Return the [X, Y] coordinate for the center point of the cell that contains the specified text.  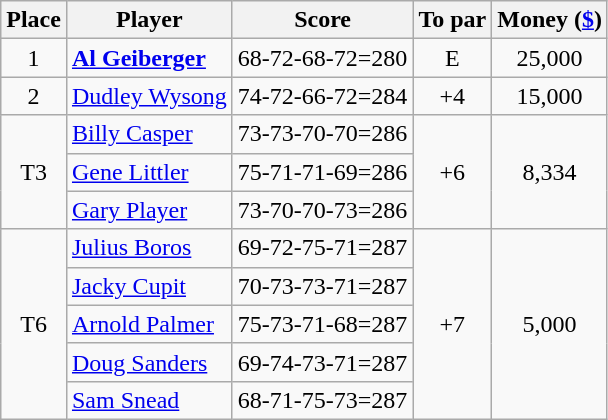
8,334 [550, 172]
To par [452, 20]
68-72-68-72=280 [322, 58]
25,000 [550, 58]
Gary Player [149, 210]
Arnold Palmer [149, 324]
T6 [34, 324]
T3 [34, 172]
5,000 [550, 324]
Al Geiberger [149, 58]
73-70-70-73=286 [322, 210]
Gene Littler [149, 172]
+6 [452, 172]
E [452, 58]
2 [34, 96]
Billy Casper [149, 134]
70-73-73-71=287 [322, 286]
Score [322, 20]
Player [149, 20]
Doug Sanders [149, 362]
Jacky Cupit [149, 286]
69-74-73-71=287 [322, 362]
Money ($) [550, 20]
+4 [452, 96]
68-71-75-73=287 [322, 400]
Julius Boros [149, 248]
75-73-71-68=287 [322, 324]
Dudley Wysong [149, 96]
1 [34, 58]
+7 [452, 324]
69-72-75-71=287 [322, 248]
Place [34, 20]
75-71-71-69=286 [322, 172]
73-73-70-70=286 [322, 134]
74-72-66-72=284 [322, 96]
Sam Snead [149, 400]
15,000 [550, 96]
